Pinpoint the cell where the given text exists, returning its (x, y) midpoint coordinate. 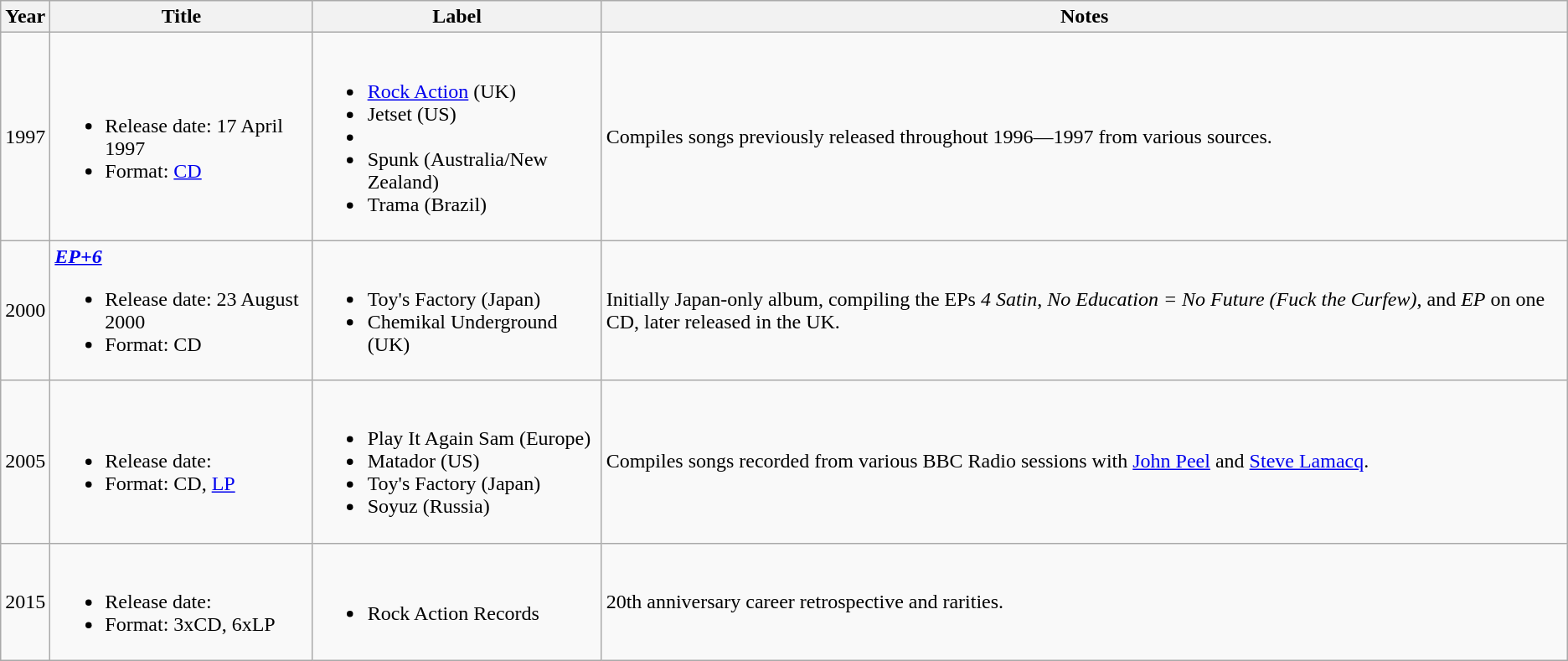
Rock Action Records (457, 602)
Label (457, 17)
2015 (25, 602)
2005 (25, 462)
Title (181, 17)
Rock Action (UK)Jetset (US)Spunk (Australia/New Zealand)Trama (Brazil) (457, 137)
Release date: Format: CD, LP (181, 462)
2000 (25, 310)
Toy's Factory (Japan)Chemikal Underground (UK) (457, 310)
Compiles songs recorded from various BBC Radio sessions with John Peel and Steve Lamacq. (1084, 462)
Release date: Format: 3xCD, 6xLP (181, 602)
EP+6Release date: 23 August 2000Format: CD (181, 310)
20th anniversary career retrospective and rarities. (1084, 602)
Release date: 17 April 1997Format: CD (181, 137)
1997 (25, 137)
Notes (1084, 17)
Compiles songs previously released throughout 1996—1997 from various sources. (1084, 137)
Year (25, 17)
Play It Again Sam (Europe)Matador (US)Toy's Factory (Japan)Soyuz (Russia) (457, 462)
Initially Japan-only album, compiling the EPs 4 Satin, No Education = No Future (Fuck the Curfew), and EP on one CD, later released in the UK. (1084, 310)
